Scan for the cell matching the given text and deliver its [x, y] coordinate at center. 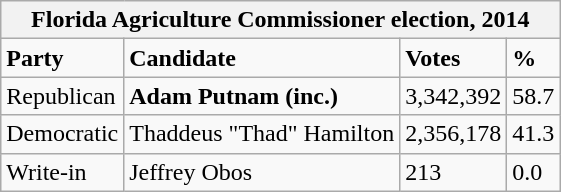
213 [454, 172]
Republican [62, 96]
Democratic [62, 134]
Party [62, 58]
Jeffrey Obos [262, 172]
Adam Putnam (inc.) [262, 96]
% [534, 58]
41.3 [534, 134]
Florida Agriculture Commissioner election, 2014 [280, 20]
58.7 [534, 96]
Thaddeus "Thad" Hamilton [262, 134]
Candidate [262, 58]
2,356,178 [454, 134]
Votes [454, 58]
Write-in [62, 172]
0.0 [534, 172]
3,342,392 [454, 96]
